Return the [x, y] coordinate for the center point of the cell that contains the specified text.  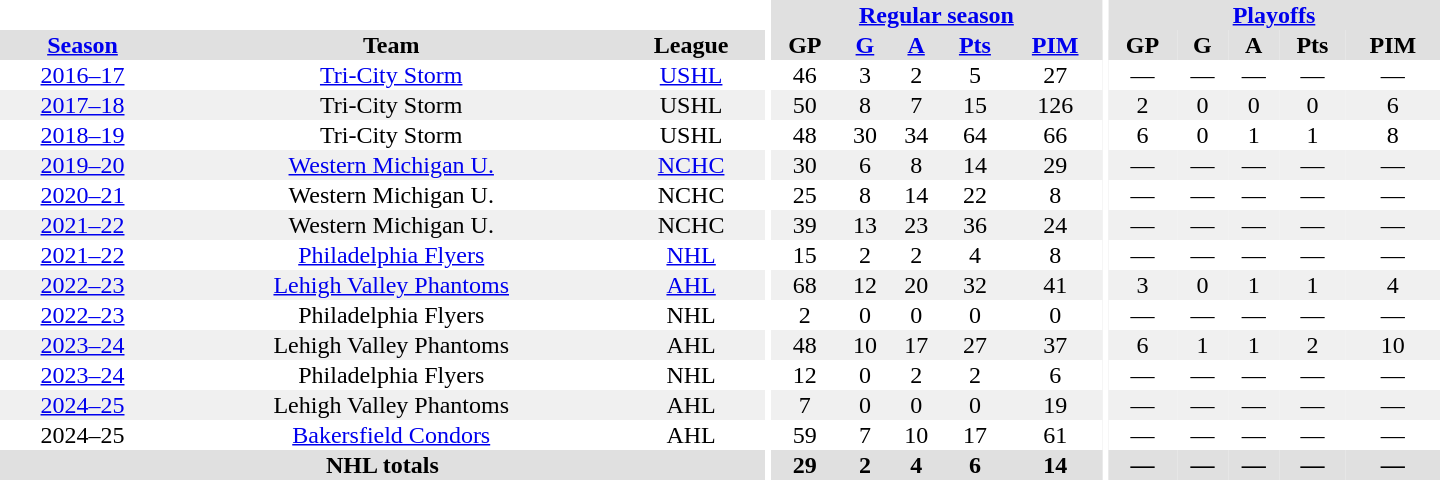
2018–19 [82, 135]
2017–18 [82, 105]
Playoffs [1274, 15]
League [690, 45]
32 [975, 285]
41 [1055, 285]
23 [916, 225]
36 [975, 225]
68 [804, 285]
50 [804, 105]
46 [804, 75]
13 [864, 225]
126 [1055, 105]
2020–21 [82, 195]
Regular season [936, 15]
39 [804, 225]
5 [975, 75]
66 [1055, 135]
61 [1055, 435]
25 [804, 195]
2016–17 [82, 75]
Bakersfield Condors [391, 435]
34 [916, 135]
Season [82, 45]
19 [1055, 405]
2019–20 [82, 165]
NHL totals [382, 465]
Team [391, 45]
37 [1055, 345]
24 [1055, 225]
64 [975, 135]
59 [804, 435]
20 [916, 285]
22 [975, 195]
